Identify which cell holds the provided text, then report its [X, Y] central coordinate. 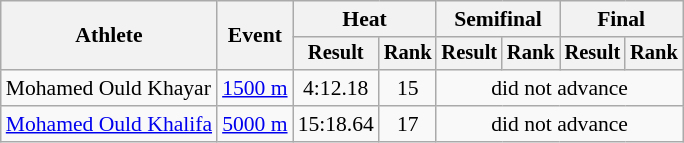
Mohamed Ould Khayar [109, 88]
Final [622, 19]
1500 m [254, 88]
17 [408, 124]
Athlete [109, 36]
Semifinal [498, 19]
Heat [365, 19]
4:12.18 [336, 88]
Event [254, 36]
5000 m [254, 124]
15:18.64 [336, 124]
15 [408, 88]
Mohamed Ould Khalifa [109, 124]
